Extract the [x, y] coordinate from the center of the cell holding the provided text.  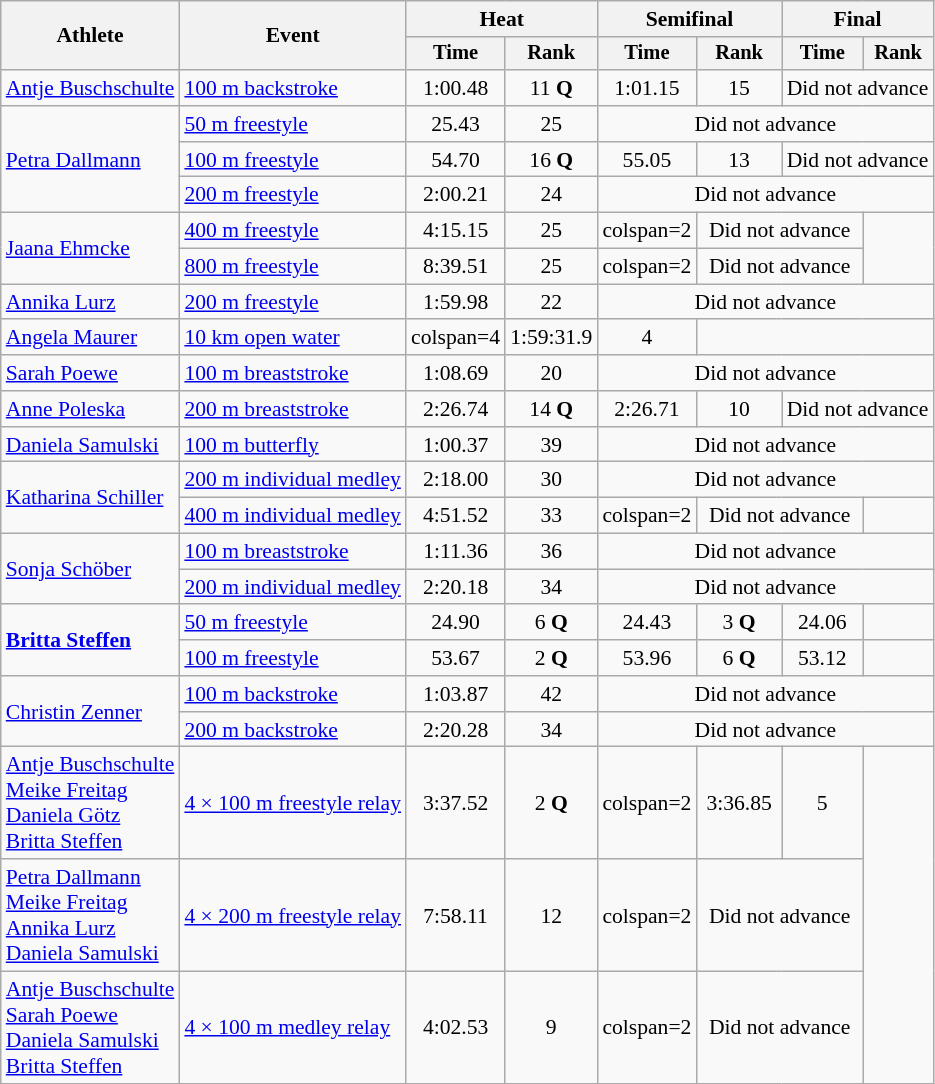
1:01.15 [646, 88]
Semifinal [689, 19]
Anne Poleska [90, 409]
10 [738, 409]
4:51.52 [456, 516]
13 [738, 160]
24.90 [456, 623]
Athlete [90, 36]
3:36.85 [738, 803]
400 m individual medley [292, 516]
4 × 200 m freestyle relay [292, 915]
Annika Lurz [90, 302]
Sarah Poewe [90, 373]
Jaana Ehmcke [90, 248]
9 [551, 1028]
Heat [502, 19]
1:08.69 [456, 373]
7:58.11 [456, 915]
53.96 [646, 658]
colspan=4 [456, 338]
2:18.00 [456, 480]
1:00.37 [456, 445]
11 Q [551, 88]
25.43 [456, 124]
Britta Steffen [90, 640]
Christin Zenner [90, 712]
4 × 100 m medley relay [292, 1028]
200 m backstroke [292, 730]
20 [551, 373]
4:02.53 [456, 1028]
12 [551, 915]
Final [858, 19]
14 Q [551, 409]
200 m breaststroke [292, 409]
1:11.36 [456, 552]
39 [551, 445]
42 [551, 694]
10 km open water [292, 338]
16 Q [551, 160]
5 [822, 803]
4:15.15 [456, 231]
30 [551, 480]
3:37.52 [456, 803]
1:00.48 [456, 88]
33 [551, 516]
2:00.21 [456, 195]
400 m freestyle [292, 231]
Petra DallmannMeike FreitagAnnika LurzDaniela Samulski [90, 915]
2:26.71 [646, 409]
24.43 [646, 623]
1:59:31.9 [551, 338]
1:03.87 [456, 694]
1:59.98 [456, 302]
4 × 100 m freestyle relay [292, 803]
Katharina Schiller [90, 498]
2:20.18 [456, 587]
36 [551, 552]
Antje BuschschulteSarah PoeweDaniela SamulskiBritta Steffen [90, 1028]
8:39.51 [456, 267]
53.12 [822, 658]
2:26.74 [456, 409]
54.70 [456, 160]
22 [551, 302]
Daniela Samulski [90, 445]
15 [738, 88]
24.06 [822, 623]
4 [646, 338]
3 Q [738, 623]
55.05 [646, 160]
Sonja Schöber [90, 570]
Angela Maurer [90, 338]
24 [551, 195]
100 m butterfly [292, 445]
Event [292, 36]
2:20.28 [456, 730]
53.67 [456, 658]
800 m freestyle [292, 267]
Petra Dallmann [90, 160]
Antje BuschschulteMeike FreitagDaniela GötzBritta Steffen [90, 803]
Antje Buschschulte [90, 88]
